Extract the [x, y] coordinate from the center of the cell holding the provided text.  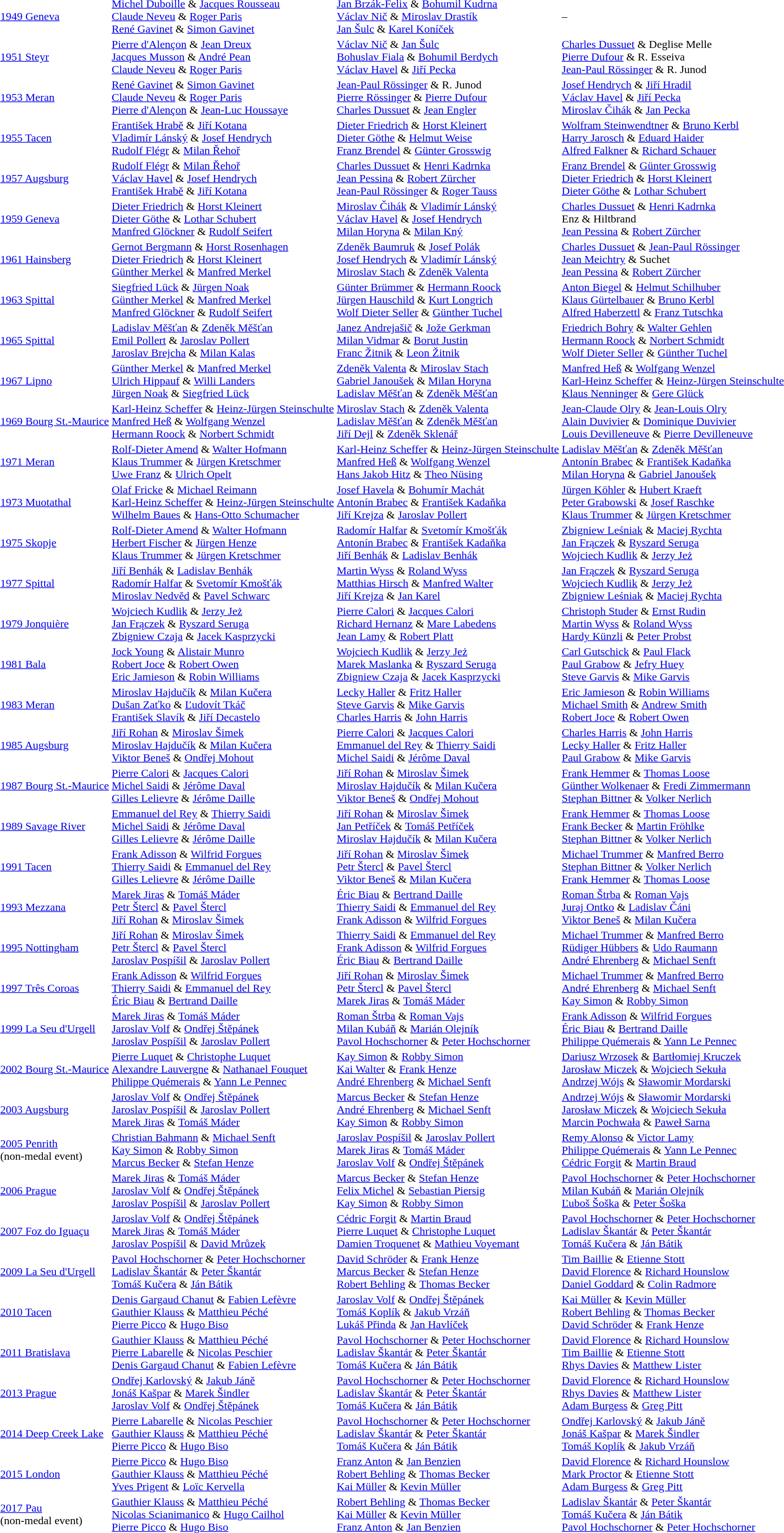
Franz Anton & Jan BenzienRobert Behling & Thomas BeckerKai Müller & Kevin Müller [448, 1474]
Jean-Paul Rössinger & R. JunodPierre Rössinger & Pierre DufourCharles Dussuet & Jean Engler [448, 97]
Dieter Friedrich & Horst KleinertDieter Göthe & Helmut WeiseFranz Brendel & Günter Grosswig [448, 138]
Denis Gargaud Chanut & Fabien LefèvreGauthier Klauss & Matthieu PéchéPierre Picco & Hugo Biso [223, 1312]
Martin Wyss & Roland WyssMatthias Hirsch & Manfred WalterJiří Krejza & Jan Karel [448, 583]
Kay Simon & Robby SimonKai Walter & Frank HenzeAndré Ehrenberg & Michael Senft [448, 1069]
Ondřej Karlovský & Jakub JáněJonáš Kašpar & Marek ŠindlerJaroslav Volf & Ondřej Štěpánek [223, 1393]
Pierre Picco & Hugo BisoGauthier Klauss & Matthieu PéchéYves Prigent & Loïc Kervella [223, 1474]
Thierry Saidi & Emmanuel del ReyFrank Adisson & Wilfrid ForguesÉric Biau & Bertrand Daille [448, 948]
Marcus Becker & Stefan HenzeFelix Michel & Sebastian PiersigKay Simon & Robby Simon [448, 1190]
David Schröder & Frank HenzeMarcus Becker & Stefan HenzeRobert Behling & Thomas Becker [448, 1271]
Jiří Rohan & Miroslav ŠimekPetr Štercl & Pavel ŠterclViktor Beneš & Milan Kučera [448, 867]
Günther Merkel & Manfred MerkelUlrich Hippauf & Willi LandersJürgen Noak & Siegfried Lück [223, 381]
Miroslav Čihák & Vladimír LánskýVáclav Havel & Josef HendrychMilan Horyna & Milan Kný [448, 219]
František Hrabě & Jiří KotanaVladimír Lánský & Josef HendrychRudolf Flégr & Milan Řehoř [223, 138]
Jiří Rohan & Miroslav ŠimekPetr Štercl & Pavel ŠterclJaroslav Pospíšil & Jaroslav Pollert [223, 948]
Roman Štrba & Roman VajsMilan Kubáň & Marián OlejníkPavol Hochschorner & Peter Hochschorner [448, 1029]
Václav Nič & Jan ŠulcBohuslav Fiala & Bohumil BerdychVáclav Havel & Jiří Pecka [448, 57]
Günter Brümmer & Hermann RoockJürgen Hauschild & Kurt LongrichWolf Dieter Seller & Günther Tuchel [448, 300]
Pierre Calori & Jacques CaloriRichard Hernanz & Mare LabedensJean Lamy & Robert Platt [448, 624]
Jock Young & Alistair MunroRobert Joce & Robert OwenEric Jamieson & Robin Williams [223, 664]
Christian Bahmann & Michael SenftKay Simon & Robby SimonMarcus Becker & Stefan Henze [223, 1150]
Marcus Becker & Stefan HenzeAndré Ehrenberg & Michael SenftKay Simon & Robby Simon [448, 1109]
Pierre Calori & Jacques CaloriEmmanuel del Rey & Thierry SaidiMichel Saidi & Jérôme Daval [448, 745]
Rolf-Dieter Amend & Walter HofmannHerbert Fischer & Jürgen HenzeKlaus Trummer & Jürgen Kretschmer [223, 543]
Karl-Heinz Scheffer & Heinz-Jürgen SteinschulteManfred Heß & Wolfgang WenzelHermann Roock & Norbert Schmidt [223, 421]
Rolf-Dieter Amend & Walter HofmannKlaus Trummer & Jürgen KretschmerUwe Franz & Ulrich Opelt [223, 462]
Dieter Friedrich & Horst KleinertDieter Göthe & Lothar SchubertManfred Glöckner & Rudolf Seifert [223, 219]
Jaroslav Volf & Ondřej ŠtěpánekTomáš Koplík & Jakub VrzáňLukáš Přinda & Jan Havlíček [448, 1312]
Jiří Rohan & Miroslav ŠimekPetr Štercl & Pavel ŠterclMarek Jiras & Tomáš Máder [448, 988]
Miroslav Stach & Zdeněk ValentaLadislav Měšťan & Zdeněk MěšťanJiří Dejl & Zdeněk Sklenář [448, 421]
Siegfried Lück & Jürgen NoakGünther Merkel & Manfred MerkelManfred Glöckner & Rudolf Seifert [223, 300]
Karl-Heinz Scheffer & Heinz-Jürgen SteinschulteManfred Heß & Wolfgang WenzelHans Jakob Hitz & Theo Nüsing [448, 462]
Jaroslav Pospíšil & Jaroslav PollertMarek Jiras & Tomáš MáderJaroslav Volf & Ondřej Štěpánek [448, 1150]
Éric Biau & Bertrand DailleThierry Saidi & Emmanuel del ReyFrank Adisson & Wilfrid Forgues [448, 907]
Gernot Bergmann & Horst RosenhagenDieter Friedrich & Horst KleinertGünther Merkel & Manfred Merkel [223, 259]
Cédric Forgit & Martin BraudPierre Luquet & Christophe LuquetDamien Troquenet & Mathieu Voyemant [448, 1231]
René Gavinet & Simon GavinetClaude Neveu & Roger ParisPierre d'Alençon & Jean-Luc Houssaye [223, 97]
Frank Adisson & Wilfrid ForguesThierry Saidi & Emmanuel del ReyÉric Biau & Bertrand Daille [223, 988]
Frank Adisson & Wilfrid ForguesThierry Saidi & Emmanuel del ReyGilles Lelievre & Jérôme Daille [223, 867]
Ladislav Měšťan & Zdeněk MěšťanEmil Pollert & Jaroslav PollertJaroslav Brejcha & Milan Kalas [223, 340]
Janez Andrejašič & Jože GerkmanMilan Vidmar & Borut JustinFranc Žitnik & Leon Žitnik [448, 340]
Lecky Haller & Fritz HallerSteve Garvis & Mike GarvisCharles Harris & John Harris [448, 705]
Charles Dussuet & Henri KadrnkaJean Pessina & Robert ZürcherJean-Paul Rössinger & Roger Tauss [448, 178]
Rudolf Flégr & Milan ŘehořVáclav Havel & Josef HendrychFrantišek Hrabě & Jiří Kotana [223, 178]
Miroslav Hajdučík & Milan KučeraDušan Zaťko & Ľudovít TkáčFrantišek Slavík & Jiří Decastelo [223, 705]
Jaroslav Volf & Ondřej ŠtěpánekMarek Jiras & Tomáš MáderJaroslav Pospíšil & David Mrůzek [223, 1231]
Zdeněk Baumruk & Josef PolákJosef Hendrych & Vladimír LánskýMiroslav Stach & Zdeněk Valenta [448, 259]
Zdeněk Valenta & Miroslav StachGabriel Janoušek & Milan HorynaLadislav Měšťan & Zdeněk Měšťan [448, 381]
Wojciech Kudlik & Jerzy JeżJan Frączek & Ryszard SerugaZbigniew Czaja & Jacek Kasprzycki [223, 624]
Wojciech Kudlik & Jerzy JeżMarek Maslanka & Ryszard SerugaZbigniew Czaja & Jacek Kasprzycki [448, 664]
Emmanuel del Rey & Thierry SaidiMichel Saidi & Jérôme DavalGilles Lelievre & Jérôme Daille [223, 826]
Olaf Fricke & Michael ReimannKarl-Heinz Scheffer & Heinz-Jürgen SteinschulteWilhelm Baues & Hans-Otto Schumacher [223, 502]
Pierre d'Alençon & Jean DreuxJacques Musson & André PeanClaude Neveu & Roger Paris [223, 57]
Gauthier Klauss & Matthieu PéchéPierre Labarelle & Nicolas PeschierDenis Gargaud Chanut & Fabien Lefèvre [223, 1352]
Jiří Benhák & Ladislav BenhákRadomír Halfar & Svetomír KmošťákMiroslav Nedvěd & Pavel Schwarc [223, 583]
Radomír Halfar & Svetomír KmošťákAntonín Brabec & František KadaňkaJiří Benhák & Ladislav Benhák [448, 543]
Pierre Labarelle & Nicolas PeschierGauthier Klauss & Matthieu PéchéPierre Picco & Hugo Biso [223, 1433]
Pierre Calori & Jacques CaloriMichel Saidi & Jérôme DavalGilles Lelievre & Jérôme Daille [223, 786]
Josef Havela & Bohumír MachátAntonín Brabec & František KadaňkaJiří Krejza & Jaroslav Pollert [448, 502]
Pierre Luquet & Christophe LuquetAlexandre Lauvergne & Nathanael FouquetPhilippe Quémerais & Yann Le Pennec [223, 1069]
Marek Jiras & Tomáš MáderPetr Štercl & Pavel ŠterclJiří Rohan & Miroslav Šimek [223, 907]
Jaroslav Volf & Ondřej ŠtěpánekJaroslav Pospíšil & Jaroslav PollertMarek Jiras & Tomáš Máder [223, 1109]
Jiří Rohan & Miroslav ŠimekJan Petříček & Tomáš PetříčekMiroslav Hajdučík & Milan Kučera [448, 826]
